Determine the [X, Y] coordinate at the center of the cell enclosing the given text.  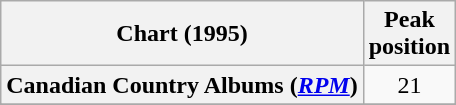
Peakposition [409, 34]
21 [409, 85]
Canadian Country Albums (RPM) [182, 85]
Chart (1995) [182, 34]
